Return the (X, Y) coordinate for the center point of the cell that contains the specified text.  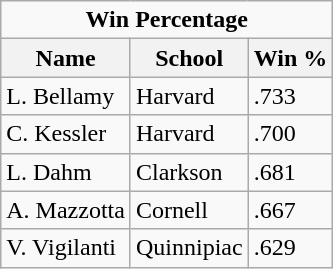
.681 (290, 172)
.629 (290, 248)
Quinnipiac (189, 248)
C. Kessler (66, 134)
Clarkson (189, 172)
School (189, 58)
L. Dahm (66, 172)
Name (66, 58)
.667 (290, 210)
L. Bellamy (66, 96)
A. Mazzotta (66, 210)
.733 (290, 96)
.700 (290, 134)
V. Vigilanti (66, 248)
Win Percentage (167, 20)
Cornell (189, 210)
Win % (290, 58)
